Return [X, Y] of the center of cell containing provided text 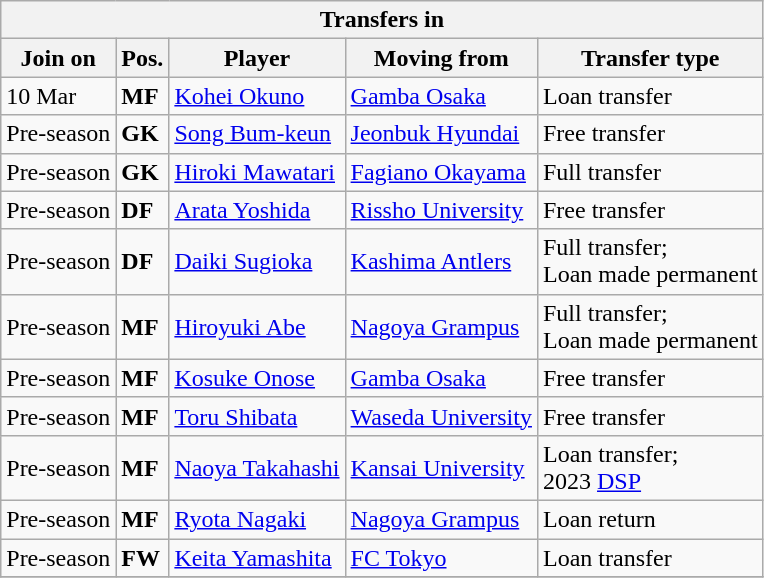
Hiroyuki Abe [257, 326]
Pos. [142, 58]
Toru Shibata [257, 416]
Loan return [650, 519]
Fagiano Okayama [441, 172]
Daiki Sugioka [257, 262]
Transfer type [650, 58]
Song Bum-keun [257, 134]
Rissho University [441, 210]
Jeonbuk Hyundai [441, 134]
Kashima Antlers [441, 262]
Kansai University [441, 468]
Hiroki Mawatari [257, 172]
Ryota Nagaki [257, 519]
Transfers in [382, 20]
Join on [58, 58]
Full transfer [650, 172]
Kosuke Onose [257, 378]
Loan transfer; 2023 DSP [650, 468]
FC Tokyo [441, 557]
Moving from [441, 58]
Player [257, 58]
Arata Yoshida [257, 210]
10 Mar [58, 96]
Waseda University [441, 416]
FW [142, 557]
Kohei Okuno [257, 96]
Naoya Takahashi [257, 468]
Keita Yamashita [257, 557]
